Extract the (x, y) coordinate from the center of the cell holding the provided text.  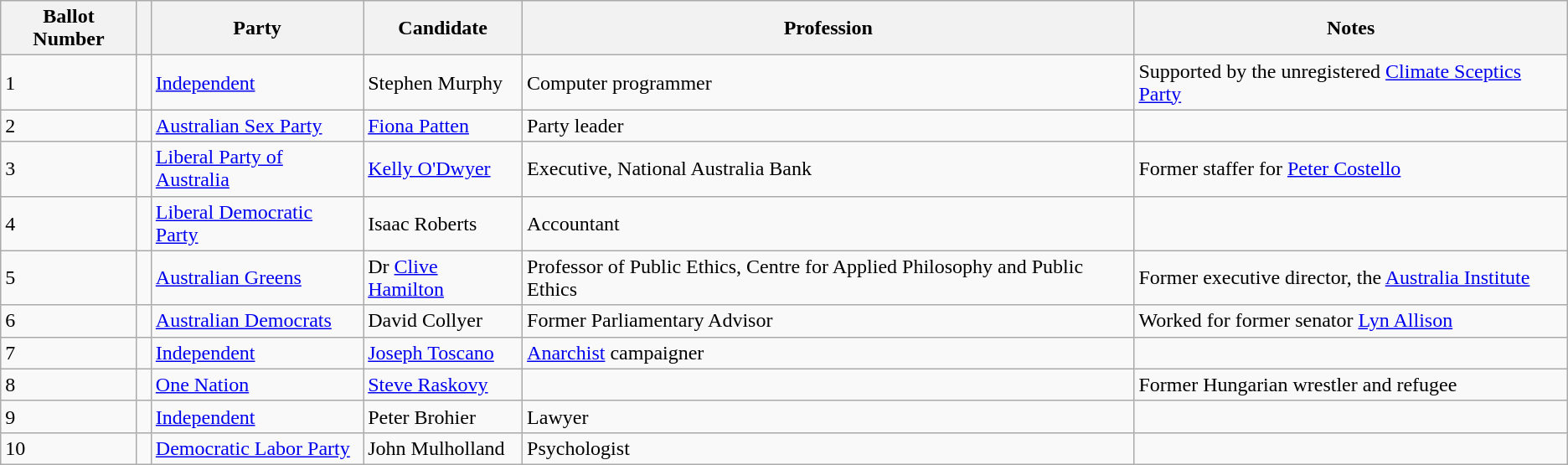
Australian Sex Party (256, 126)
Democratic Labor Party (256, 448)
Dr Clive Hamilton (443, 278)
Stephen Murphy (443, 82)
Former Hungarian wrestler and refugee (1350, 385)
5 (69, 278)
Ballot Number (69, 28)
Computer programmer (828, 82)
One Nation (256, 385)
6 (69, 321)
Kelly O'Dwyer (443, 169)
7 (69, 353)
Joseph Toscano (443, 353)
Supported by the unregistered Climate Sceptics Party (1350, 82)
Former Parliamentary Advisor (828, 321)
Psychologist (828, 448)
1 (69, 82)
Former executive director, the Australia Institute (1350, 278)
Lawyer (828, 416)
Liberal Party of Australia (256, 169)
3 (69, 169)
Executive, National Australia Bank (828, 169)
John Mulholland (443, 448)
Accountant (828, 223)
Profession (828, 28)
Australian Democrats (256, 321)
Peter Brohier (443, 416)
Isaac Roberts (443, 223)
4 (69, 223)
Fiona Patten (443, 126)
Australian Greens (256, 278)
Anarchist campaigner (828, 353)
Party leader (828, 126)
Notes (1350, 28)
Liberal Democratic Party (256, 223)
Steve Raskovy (443, 385)
David Collyer (443, 321)
Former staffer for Peter Costello (1350, 169)
9 (69, 416)
Worked for former senator Lyn Allison (1350, 321)
Party (256, 28)
8 (69, 385)
2 (69, 126)
Candidate (443, 28)
10 (69, 448)
Professor of Public Ethics, Centre for Applied Philosophy and Public Ethics (828, 278)
